Capture the cell that displays the provided text and extract its [X, Y] central coordinate. 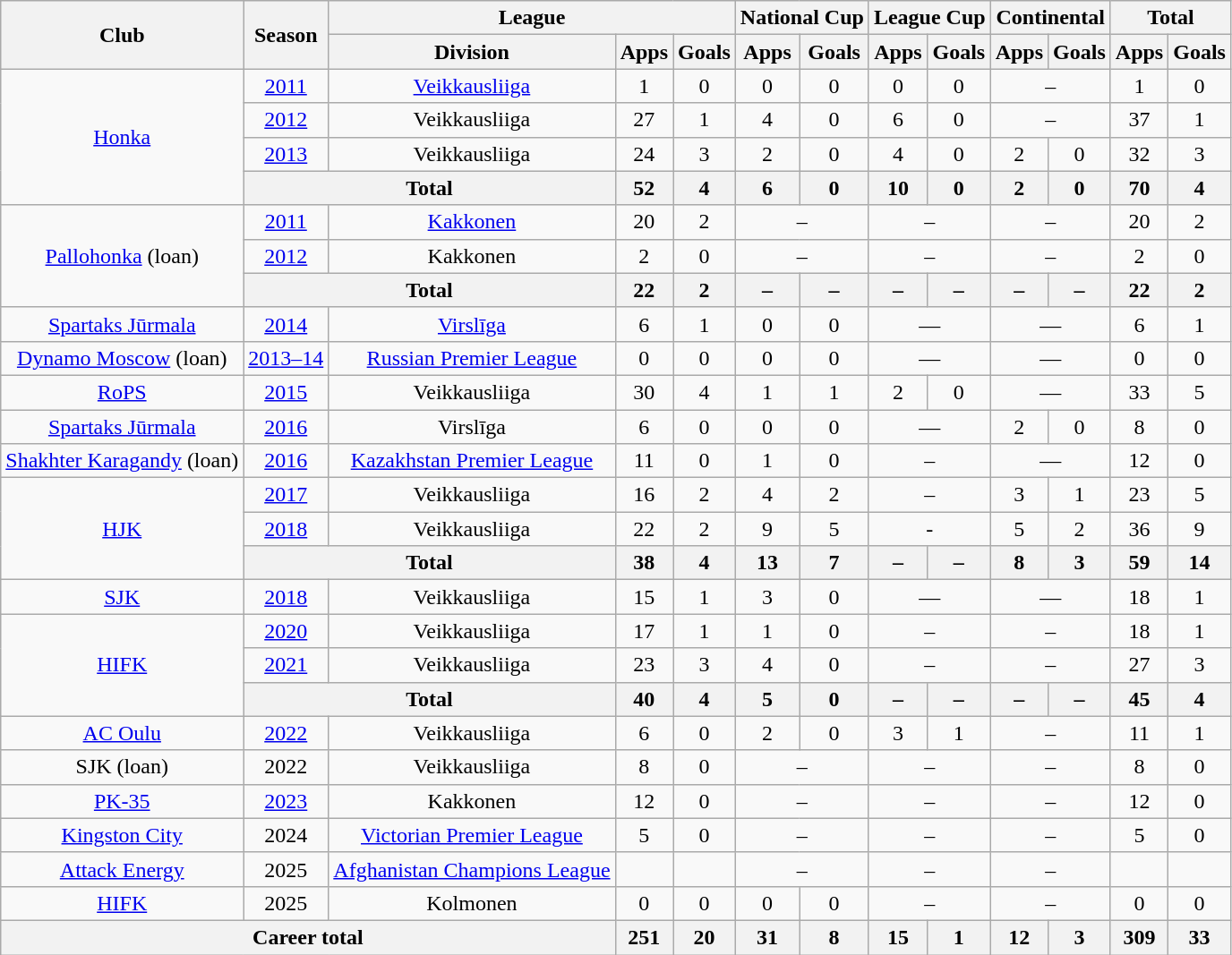
RoPS [122, 392]
Kazakhstan Premier League [472, 461]
Season [287, 35]
40 [644, 699]
59 [1139, 563]
2014 [287, 324]
30 [644, 392]
37 [1139, 120]
2024 [287, 835]
PK-35 [122, 801]
2023 [287, 801]
AC Oulu [122, 733]
Afghanistan Champions League [472, 869]
2015 [287, 392]
League [532, 18]
Attack Energy [122, 869]
Pallohonka (loan) [122, 256]
45 [1139, 699]
10 [897, 188]
Dynamo Moscow (loan) [122, 358]
251 [644, 937]
17 [644, 631]
2017 [287, 495]
SJK [122, 597]
38 [644, 563]
32 [1139, 154]
Russian Premier League [472, 358]
HJK [122, 529]
2013 [287, 154]
70 [1139, 188]
SJK (loan) [122, 767]
National Cup [802, 18]
Continental [1050, 18]
7 [834, 563]
31 [767, 937]
Club [122, 35]
Victorian Premier League [472, 835]
2021 [287, 665]
2020 [287, 631]
Kolmonen [472, 903]
Division [472, 52]
2013–14 [287, 358]
Kingston City [122, 835]
24 [644, 154]
Career total [308, 937]
16 [644, 495]
52 [644, 188]
14 [1200, 563]
Shakhter Karagandy (loan) [122, 461]
- [929, 529]
13 [767, 563]
League Cup [929, 18]
36 [1139, 529]
309 [1139, 937]
Honka [122, 137]
